For the text-containing cell, return its midpoint in (X, Y) coordinate format. 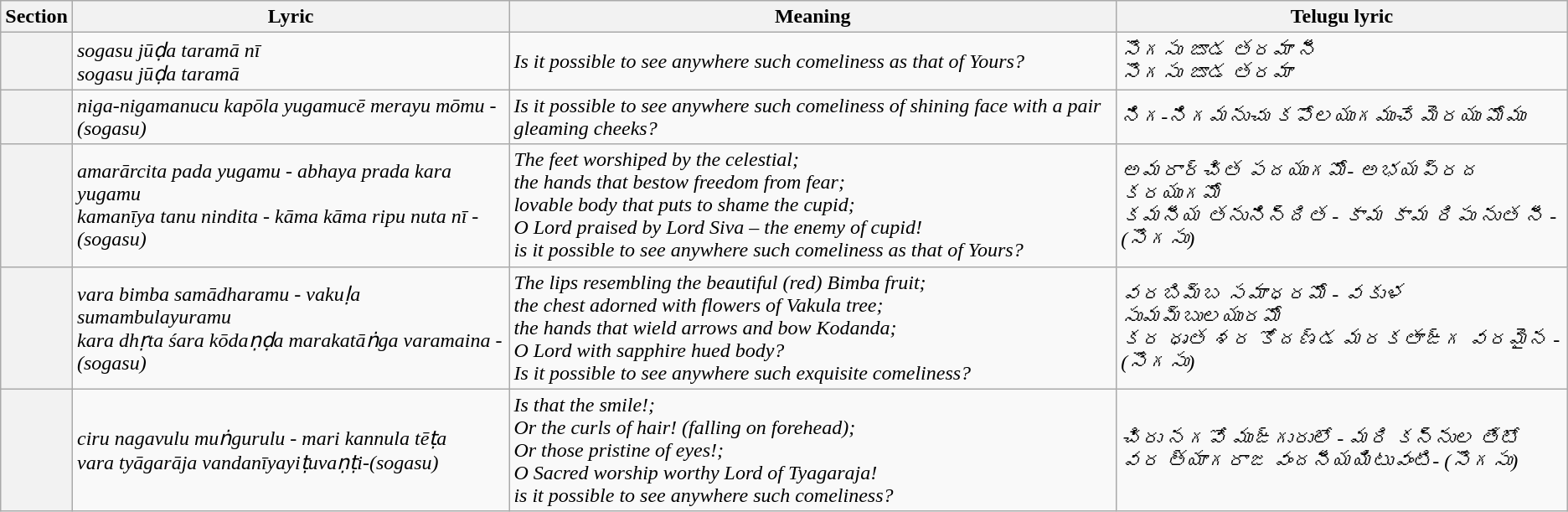
Is it possible to see anywhere such comeliness as that of Yours? (812, 61)
sogasu jūḍa taramā nīsogasu jūḍa taramā (290, 61)
Meaning (812, 17)
niga-nigamanucu kapōla yugamucē merayu mōmu - (sogasu) (290, 117)
అమరార్చిత పదయుగమో- అభయప్రద కరయుగమో కమనీయ తనునిన్దిత - కామ కామ రిపు నుత నీ - (సొగసు) (1342, 205)
సొగసు జూడ తరమా నీ సొగసు జూడ తరమా (1342, 61)
నిగ-నిగమనుచు కపోలయుగముచే మెరయు మోము (1342, 117)
చిరు నగవో ముఙ్గురులో - మరి కన్నుల తేటో వర త్యాగరాజ వందనీయయిటువంటి- (సొగసు) (1342, 450)
వరబిమ్బ సమాధరమో - వకుళ సుమమ్బులయురమో కర ధృత శర కోదణ్డ మరకతాఙ్గ వరమైన - (సొగసు) (1342, 328)
Is it possible to see anywhere such comeliness of shining face with a pair gleaming cheeks? (812, 117)
ciru nagavulu muṅgurulu - mari kannula tēṭavara tyāgarāja vandanīyayiṭuvaṇṭi-(sogasu) (290, 450)
Section (37, 17)
Telugu lyric (1342, 17)
vara bimba samādharamu - vakuḷa sumambulayuramukara dhṛta śara kōdaṇḍa marakatāṅga varamaina - (sogasu) (290, 328)
Lyric (290, 17)
amarārcita pada yugamu - abhaya prada kara yugamukamanīya tanu nindita - kāma kāma ripu nuta nī - (sogasu) (290, 205)
